Provide the [x, y] coordinate of the cell's center where the given text is located.  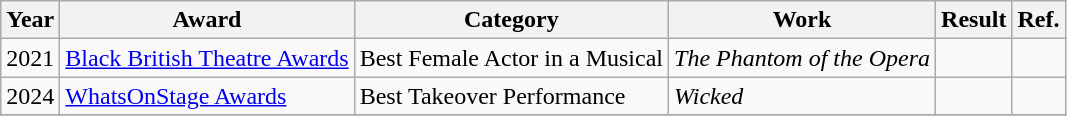
The Phantom of the Opera [802, 58]
Best Female Actor in a Musical [511, 58]
2024 [30, 96]
WhatsOnStage Awards [207, 96]
Result [974, 20]
Black British Theatre Awards [207, 58]
Best Takeover Performance [511, 96]
Award [207, 20]
Wicked [802, 96]
2021 [30, 58]
Year [30, 20]
Category [511, 20]
Ref. [1038, 20]
Work [802, 20]
